Scan for the cell matching the given text and deliver its (x, y) coordinate at center. 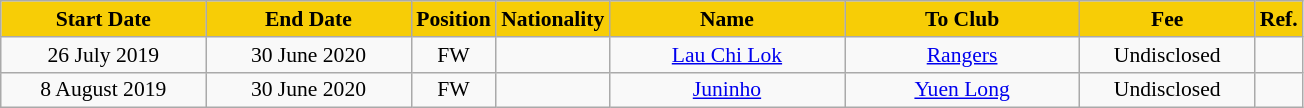
Lau Chi Lok (726, 55)
End Date (308, 19)
Nationality (552, 19)
8 August 2019 (104, 90)
Start Date (104, 19)
To Club (962, 19)
Fee (1168, 19)
Rangers (962, 55)
Juninho (726, 90)
Ref. (1279, 19)
Position (454, 19)
Yuen Long (962, 90)
Name (726, 19)
26 July 2019 (104, 55)
